Determine the (X, Y) coordinate at the center of the cell enclosing the given text.  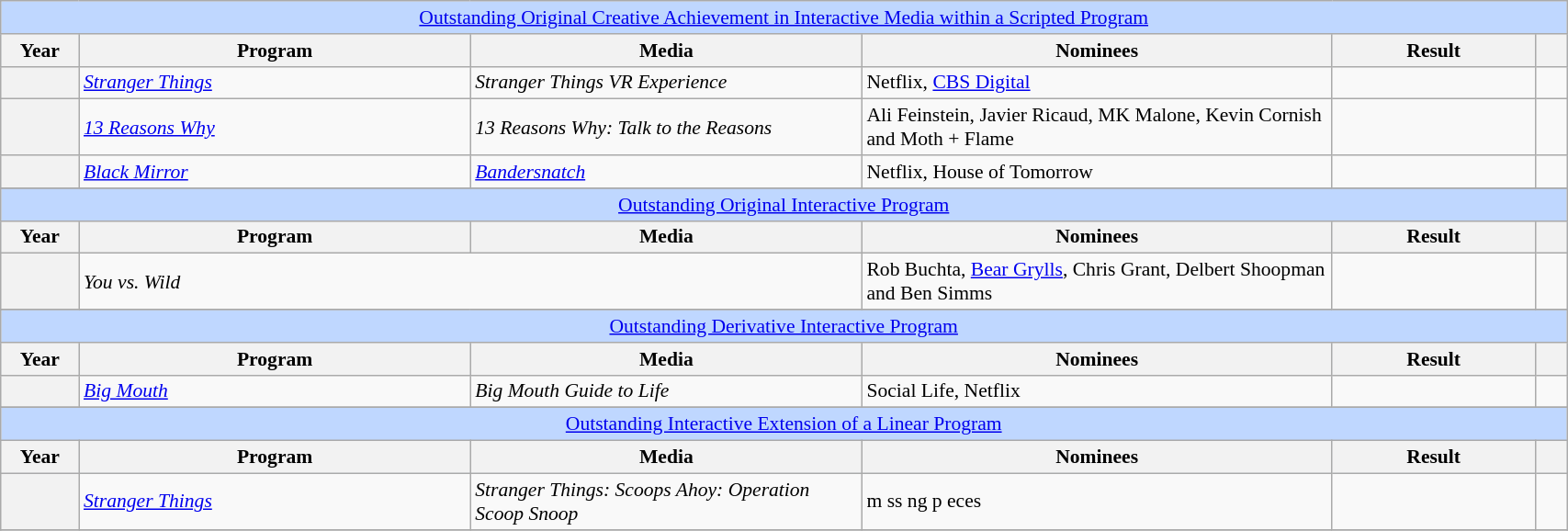
Netflix, House of Tomorrow (1097, 172)
Ali Feinstein, Javier Ricaud, MK Malone, Kevin Cornish and Moth + Flame (1097, 127)
m ss ng p eces (1097, 502)
Social Life, Netflix (1097, 391)
Black Mirror (275, 172)
Bandersnatch (666, 172)
13 Reasons Why: Talk to the Reasons (666, 127)
Outstanding Interactive Extension of a Linear Program (784, 424)
Outstanding Derivative Interactive Program (784, 326)
Netflix, CBS Digital (1097, 83)
Big Mouth (275, 391)
13 Reasons Why (275, 127)
You vs. Wild (470, 281)
Rob Buchta, Bear Grylls, Chris Grant, Delbert Shoopman and Ben Simms (1097, 281)
Big Mouth Guide to Life (666, 391)
Outstanding Original Creative Achievement in Interactive Media within a Scripted Program (784, 17)
Stranger Things VR Experience (666, 83)
Outstanding Original Interactive Program (784, 205)
Stranger Things: Scoops Ahoy: Operation Scoop Snoop (666, 502)
